Extract the [X, Y] coordinate from the center of the cell holding the provided text.  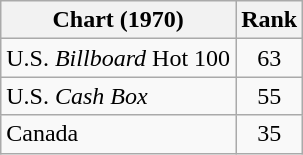
63 [270, 58]
35 [270, 134]
Chart (1970) [118, 20]
U.S. Billboard Hot 100 [118, 58]
Canada [118, 134]
Rank [270, 20]
55 [270, 96]
U.S. Cash Box [118, 96]
